Extract the (X, Y) coordinate from the center of the cell holding the provided text.  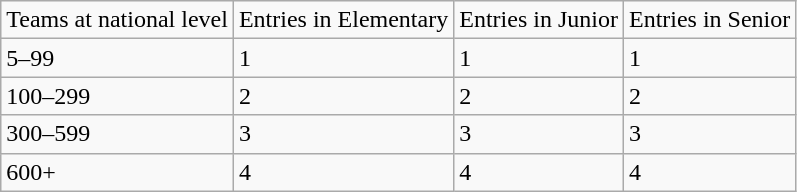
Entries in Junior (539, 20)
Entries in Elementary (343, 20)
Entries in Senior (709, 20)
Teams at national level (118, 20)
100–299 (118, 96)
5–99 (118, 58)
300–599 (118, 134)
600+ (118, 172)
